Return the (X, Y) coordinate for the center point of the cell that contains the specified text.  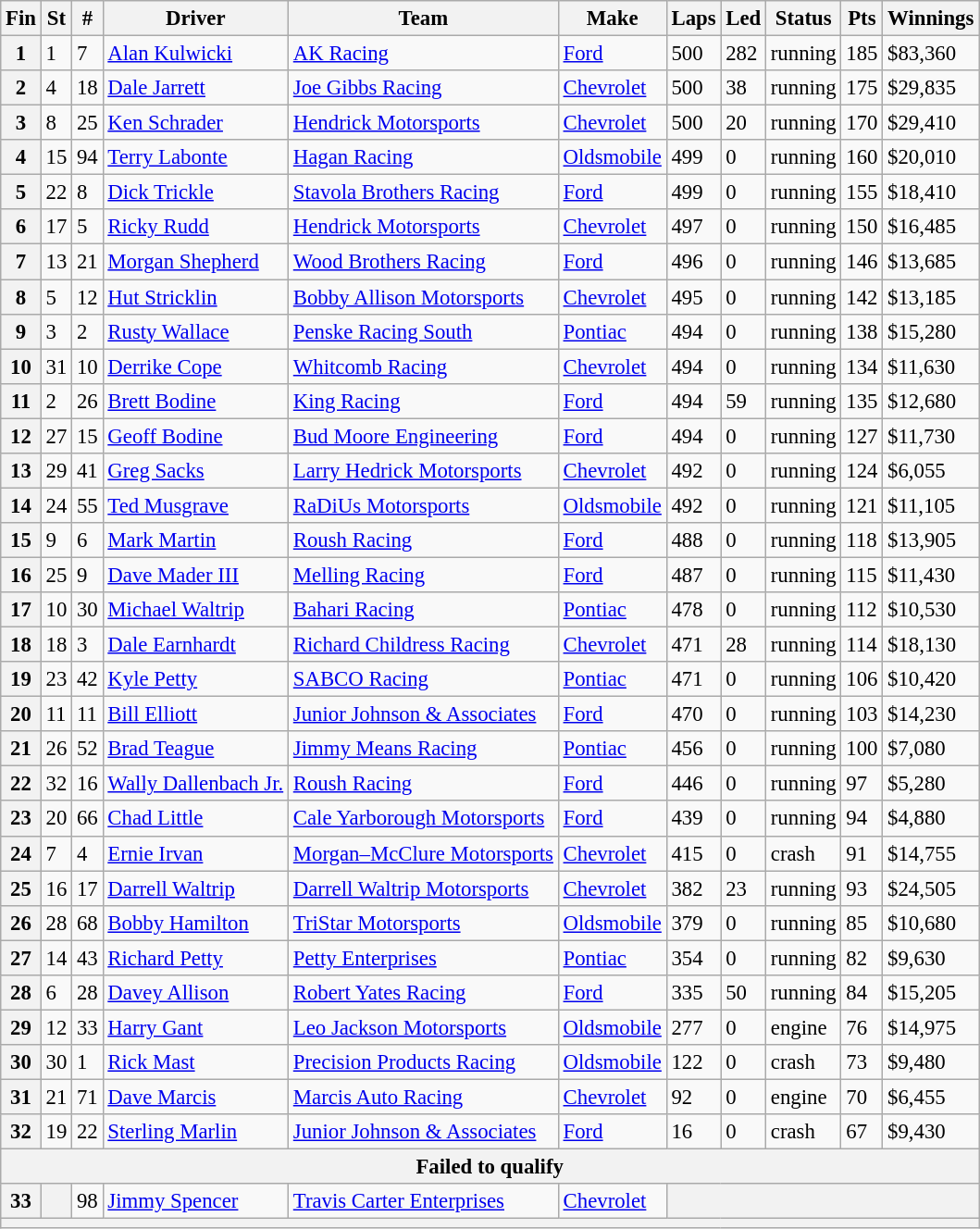
$12,680 (931, 401)
Ted Musgrave (195, 505)
Wally Dallenbach Jr. (195, 784)
$9,430 (931, 1132)
97 (862, 784)
$13,905 (931, 540)
Marcis Auto Racing (423, 1097)
Ken Schrader (195, 123)
382 (694, 888)
$14,755 (931, 853)
Winnings (931, 19)
$14,975 (931, 1027)
495 (694, 297)
160 (862, 157)
$13,185 (931, 297)
277 (694, 1027)
Rick Mast (195, 1062)
124 (862, 471)
50 (744, 993)
Greg Sacks (195, 471)
59 (744, 401)
55 (87, 505)
Jimmy Spencer (195, 1201)
Leo Jackson Motorsports (423, 1027)
185 (862, 54)
# (87, 19)
$11,105 (931, 505)
$13,685 (931, 262)
SABCO Racing (423, 679)
Driver (195, 19)
415 (694, 853)
155 (862, 192)
122 (694, 1062)
70 (862, 1097)
Whitcomb Racing (423, 366)
Morgan–McClure Motorsports (423, 853)
$5,280 (931, 784)
175 (862, 88)
Cale Yarborough Motorsports (423, 819)
73 (862, 1062)
Brad Teague (195, 749)
Hut Stricklin (195, 297)
127 (862, 436)
150 (862, 227)
487 (694, 575)
$11,430 (931, 575)
Fin (21, 19)
$16,485 (931, 227)
84 (862, 993)
170 (862, 123)
Status (803, 19)
$24,505 (931, 888)
Make (613, 19)
Dale Earnhardt (195, 645)
Harry Gant (195, 1027)
92 (694, 1097)
Bobby Hamilton (195, 923)
Ernie Irvan (195, 853)
Alan Kulwicki (195, 54)
RaDiUs Motorsports (423, 505)
Sterling Marlin (195, 1132)
Geoff Bodine (195, 436)
Davey Allison (195, 993)
439 (694, 819)
Failed to qualify (490, 1167)
$10,420 (931, 679)
$83,360 (931, 54)
112 (862, 610)
335 (694, 993)
Dave Mader III (195, 575)
Derrike Cope (195, 366)
$20,010 (931, 157)
Mark Martin (195, 540)
Bobby Allison Motorsports (423, 297)
470 (694, 714)
43 (87, 958)
Petty Enterprises (423, 958)
$15,280 (931, 331)
354 (694, 958)
478 (694, 610)
$29,410 (931, 123)
138 (862, 331)
Darrell Waltrip Motorsports (423, 888)
100 (862, 749)
496 (694, 262)
135 (862, 401)
$7,080 (931, 749)
$6,055 (931, 471)
Jimmy Means Racing (423, 749)
42 (87, 679)
Precision Products Racing (423, 1062)
114 (862, 645)
91 (862, 853)
Stavola Brothers Racing (423, 192)
Robert Yates Racing (423, 993)
$6,455 (931, 1097)
98 (87, 1201)
66 (87, 819)
Pts (862, 19)
41 (87, 471)
$18,130 (931, 645)
Joe Gibbs Racing (423, 88)
Brett Bodine (195, 401)
Led (744, 19)
456 (694, 749)
Chad Little (195, 819)
$11,730 (931, 436)
282 (744, 54)
$9,480 (931, 1062)
118 (862, 540)
$11,630 (931, 366)
Kyle Petty (195, 679)
Richard Childress Racing (423, 645)
Larry Hedrick Motorsports (423, 471)
Terry Labonte (195, 157)
Morgan Shepherd (195, 262)
Penske Racing South (423, 331)
Bud Moore Engineering (423, 436)
Michael Waltrip (195, 610)
Darrell Waltrip (195, 888)
446 (694, 784)
$15,205 (931, 993)
Travis Carter Enterprises (423, 1201)
Ricky Rudd (195, 227)
$9,630 (931, 958)
Dave Marcis (195, 1097)
379 (694, 923)
115 (862, 575)
Wood Brothers Racing (423, 262)
103 (862, 714)
$18,410 (931, 192)
Bahari Racing (423, 610)
67 (862, 1132)
121 (862, 505)
Melling Racing (423, 575)
82 (862, 958)
146 (862, 262)
Dale Jarrett (195, 88)
$29,835 (931, 88)
Bill Elliott (195, 714)
Richard Petty (195, 958)
142 (862, 297)
King Racing (423, 401)
52 (87, 749)
Hagan Racing (423, 157)
TriStar Motorsports (423, 923)
85 (862, 923)
134 (862, 366)
Dick Trickle (195, 192)
St (56, 19)
AK Racing (423, 54)
Team (423, 19)
71 (87, 1097)
68 (87, 923)
93 (862, 888)
$4,880 (931, 819)
$14,230 (931, 714)
$10,680 (931, 923)
$10,530 (931, 610)
76 (862, 1027)
497 (694, 227)
Laps (694, 19)
Rusty Wallace (195, 331)
38 (744, 88)
488 (694, 540)
106 (862, 679)
